From the cell containing the given text, extract its center point as [x, y] coordinate. 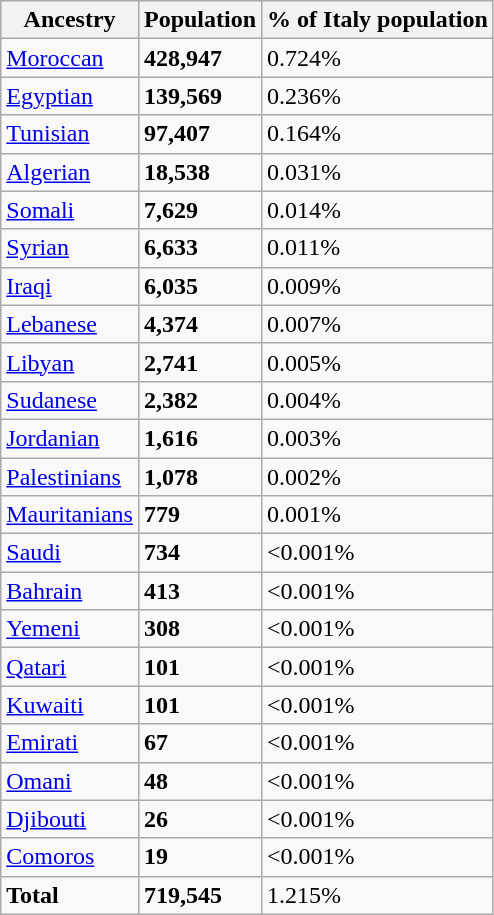
Algerian [70, 172]
Total [70, 895]
779 [200, 515]
Population [200, 20]
6,035 [200, 286]
7,629 [200, 210]
Comoros [70, 857]
428,947 [200, 58]
0.007% [378, 324]
Sudanese [70, 400]
2,741 [200, 362]
Ancestry [70, 20]
Jordanian [70, 438]
Mauritanians [70, 515]
4,374 [200, 324]
0.724% [378, 58]
% of Italy population [378, 20]
Kuwaiti [70, 705]
18,538 [200, 172]
Egyptian [70, 96]
Iraqi [70, 286]
Libyan [70, 362]
Syrian [70, 248]
Somali [70, 210]
0.236% [378, 96]
0.014% [378, 210]
Emirati [70, 743]
Tunisian [70, 134]
1.215% [378, 895]
139,569 [200, 96]
0.009% [378, 286]
0.164% [378, 134]
734 [200, 553]
Omani [70, 781]
48 [200, 781]
Qatari [70, 667]
719,545 [200, 895]
Lebanese [70, 324]
0.004% [378, 400]
Saudi [70, 553]
0.001% [378, 515]
Yemeni [70, 629]
Djibouti [70, 819]
97,407 [200, 134]
Palestinians [70, 477]
1,078 [200, 477]
19 [200, 857]
26 [200, 819]
6,633 [200, 248]
413 [200, 591]
Bahrain [70, 591]
0.005% [378, 362]
0.003% [378, 438]
0.011% [378, 248]
0.002% [378, 477]
Moroccan [70, 58]
308 [200, 629]
67 [200, 743]
1,616 [200, 438]
2,382 [200, 400]
0.031% [378, 172]
